Locate the cell with the specified text and output its (X, Y) center coordinate. 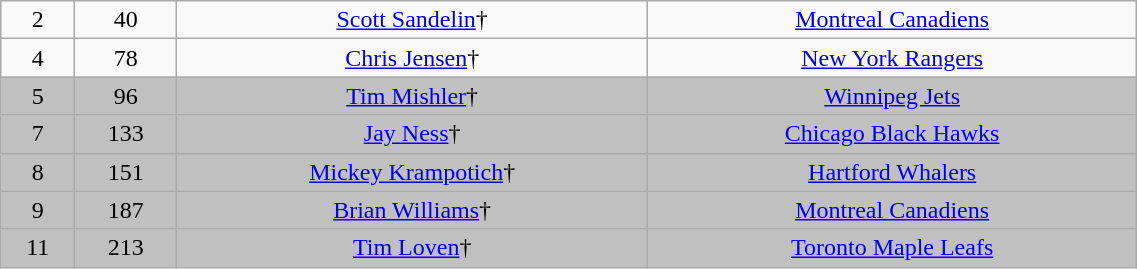
5 (38, 96)
213 (126, 248)
9 (38, 210)
2 (38, 20)
Tim Mishler† (412, 96)
151 (126, 172)
Chris Jensen† (412, 58)
Brian Williams† (412, 210)
Scott Sandelin† (412, 20)
Winnipeg Jets (892, 96)
187 (126, 210)
Jay Ness† (412, 134)
8 (38, 172)
New York Rangers (892, 58)
Tim Loven† (412, 248)
Hartford Whalers (892, 172)
11 (38, 248)
133 (126, 134)
Chicago Black Hawks (892, 134)
4 (38, 58)
Toronto Maple Leafs (892, 248)
Mickey Krampotich† (412, 172)
7 (38, 134)
40 (126, 20)
96 (126, 96)
78 (126, 58)
